Return the (x, y) coordinate for the center point of the cell that contains the specified text.  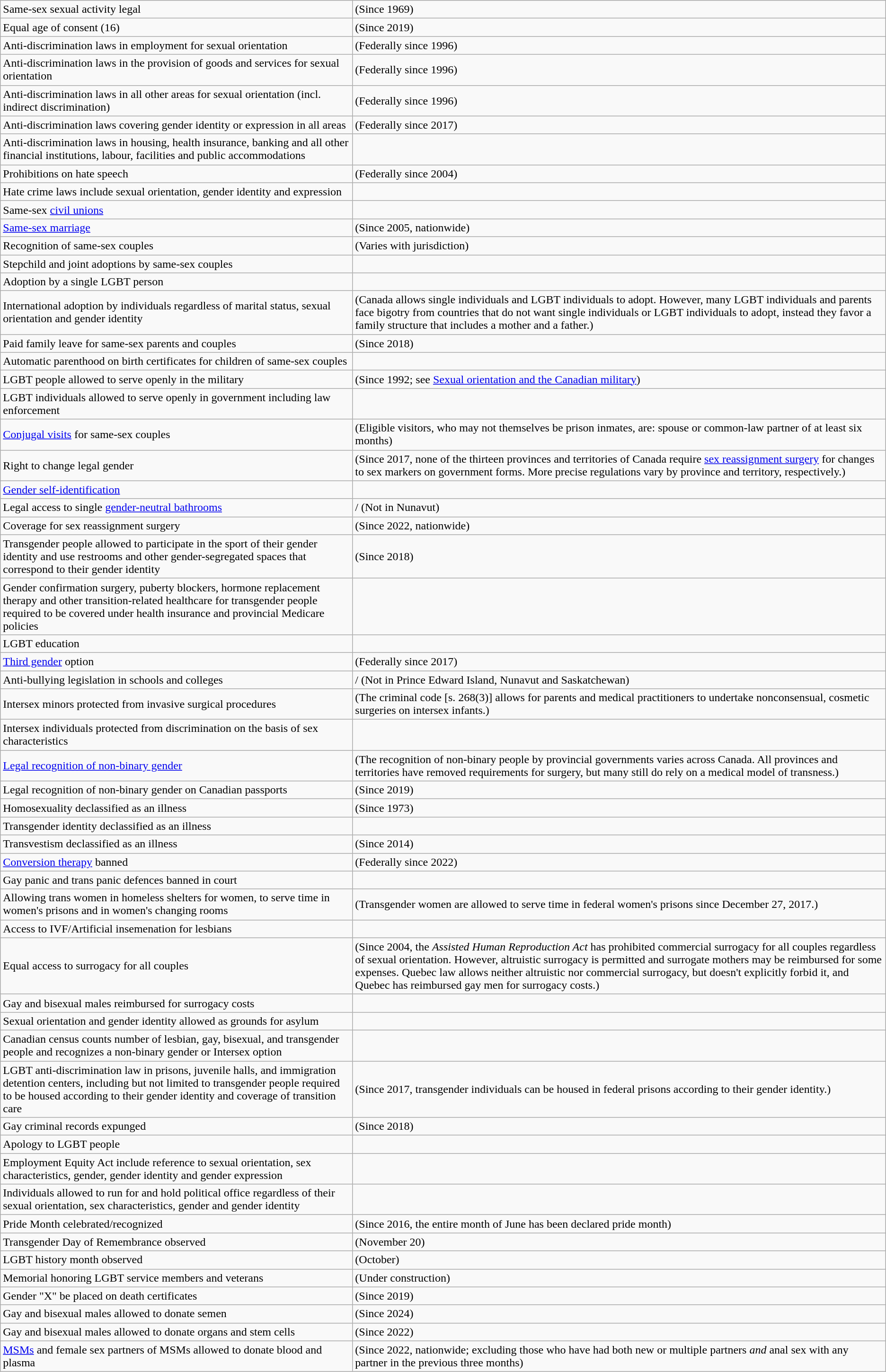
/ (Not in Prince Edward Island, Nunavut and Saskatchewan) (619, 680)
Gender "X" be placed on death certificates (177, 1296)
Legal recognition of non-binary gender (177, 765)
Anti-discrimination laws in all other areas for sexual orientation (incl. indirect discrimination) (177, 100)
(Since 2024) (619, 1314)
(Since 2014) (619, 844)
Legal access to single gender-neutral bathrooms (177, 508)
Individuals allowed to run for and hold political office regardless of their sexual orientation, sex characteristics, gender and gender identity (177, 1200)
LGBT history month observed (177, 1260)
Pride Month celebrated/recognized (177, 1224)
Prohibitions on hate speech (177, 174)
Anti-bullying legislation in schools and colleges (177, 680)
Conjugal visits for same-sex couples (177, 434)
Canadian census counts number of lesbian, gay, bisexual, and transgender people and recognizes a non-binary gender or Intersex option (177, 1046)
Gay and bisexual males allowed to donate organs and stem cells (177, 1332)
Memorial honoring LGBT service members and veterans (177, 1278)
Equal age of consent (16) (177, 27)
Conversion therapy banned (177, 862)
(Since 2022) (619, 1332)
Paid family leave for same-sex parents and couples (177, 343)
Stepchild and joint adoptions by same-sex couples (177, 264)
Automatic parenthood on birth certificates for children of same-sex couples (177, 361)
Access to IVF/Artificial insemenation for lesbians (177, 929)
Equal access to surrogacy for all couples (177, 966)
(October) (619, 1260)
LGBT individuals allowed to serve openly in government including law enforcement (177, 404)
(Under construction) (619, 1278)
Same-sex sexual activity legal (177, 9)
LGBT people allowed to serve openly in the military (177, 379)
(Since 2022, nationwide; excluding those who have had both new or multiple partners and anal sex with any partner in the previous three months) (619, 1356)
Legal recognition of non-binary gender on Canadian passports (177, 790)
(Since 2022, nationwide) (619, 526)
Coverage for sex reassignment surgery (177, 526)
Transgender identity declassified as an illness (177, 826)
(Varies with jurisdiction) (619, 246)
/ (Not in Nunavut) (619, 508)
Anti-discrimination laws covering gender identity or expression in all areas (177, 125)
(Since 2016, the entire month of June has been declared pride month) (619, 1224)
Transvestism declassified as an illness (177, 844)
(Since 1969) (619, 9)
Recognition of same-sex couples (177, 246)
Third gender option (177, 661)
Gay and bisexual males reimbursed for surrogacy costs (177, 1003)
(The criminal code [s. 268(3)] allows for parents and medical practitioners to undertake nonconsensual, cosmetic surgeries on intersex infants.) (619, 704)
Sexual orientation and gender identity allowed as grounds for asylum (177, 1021)
Right to change legal gender (177, 466)
Intersex minors protected from invasive surgical procedures (177, 704)
Anti-discrimination laws in employment for sexual orientation (177, 45)
LGBT education (177, 643)
(Federally since 2022) (619, 862)
(Transgender women are allowed to serve time in federal women's prisons since December 27, 2017.) (619, 905)
Gay panic and trans panic defences banned in court (177, 880)
Allowing trans women in homeless shelters for women, to serve time in women's prisons and in women's changing rooms (177, 905)
Same-sex civil unions (177, 210)
(Since 2017, transgender individuals can be housed in federal prisons according to their gender identity.) (619, 1089)
(Eligible visitors, who may not themselves be prison inmates, are: spouse or common-law partner of at least six months) (619, 434)
MSMs and female sex partners of MSMs allowed to donate blood and plasma (177, 1356)
Adoption by a single LGBT person (177, 282)
Anti-discrimination laws in housing, health insurance, banking and all other financial institutions, labour, facilities and public accommodations (177, 150)
(Since 1973) (619, 808)
Hate crime laws include sexual orientation, gender identity and expression (177, 192)
Gay criminal records expunged (177, 1126)
(Federally since 2004) (619, 174)
Intersex individuals protected from discrimination on the basis of sex characteristics (177, 735)
Same-sex marriage (177, 228)
Gender self-identification (177, 490)
(November 20) (619, 1242)
International adoption by individuals regardless of marital status, sexual orientation and gender identity (177, 313)
Employment Equity Act include reference to sexual orientation, sex characteristics, gender, gender identity and gender expression (177, 1169)
Anti-discrimination laws in the provision of goods and services for sexual orientation (177, 70)
(Since 2005, nationwide) (619, 228)
Transgender Day of Remembrance observed (177, 1242)
Gay and bisexual males allowed to donate semen (177, 1314)
Homosexuality declassified as an illness (177, 808)
Apology to LGBT people (177, 1144)
(Since 1992; see Sexual orientation and the Canadian military) (619, 379)
